From the cell containing the given text, extract its center point as [x, y] coordinate. 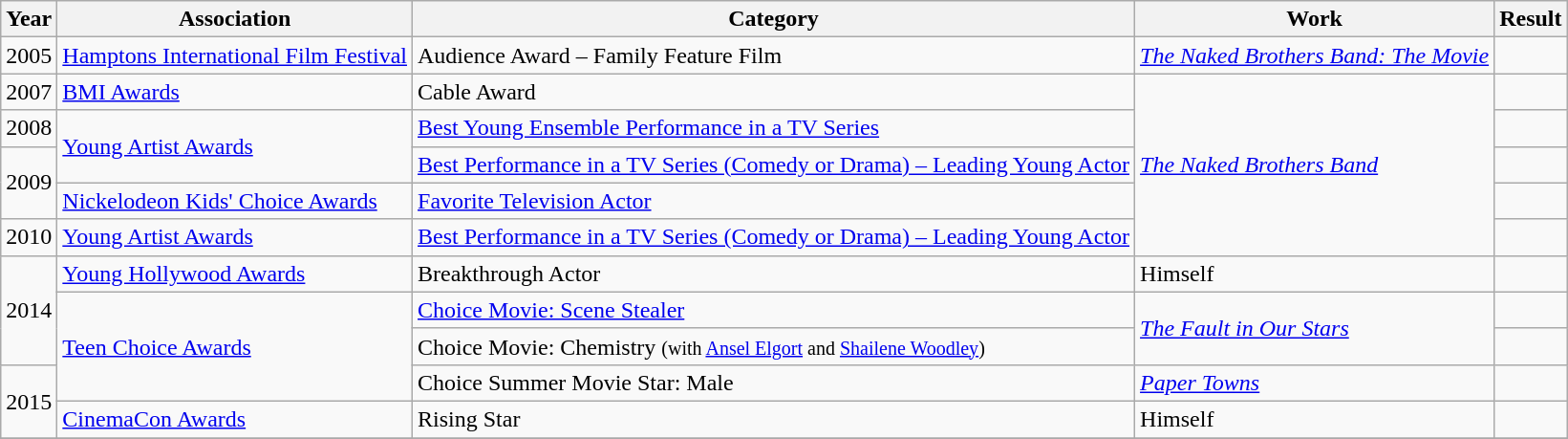
Breakthrough Actor [774, 274]
Favorite Television Actor [774, 201]
Choice Summer Movie Star: Male [774, 383]
Cable Award [774, 92]
Best Young Ensemble Performance in a TV Series [774, 128]
Result [1531, 19]
2005 [29, 55]
2010 [29, 237]
Nickelodeon Kids' Choice Awards [235, 201]
The Naked Brothers Band [1315, 165]
2014 [29, 310]
Audience Award – Family Feature Film [774, 55]
Choice Movie: Scene Stealer [774, 310]
The Naked Brothers Band: The Movie [1315, 55]
2015 [29, 401]
Paper Towns [1315, 383]
The Fault in Our Stars [1315, 328]
Rising Star [774, 419]
BMI Awards [235, 92]
Hamptons International Film Festival [235, 55]
Association [235, 19]
2007 [29, 92]
2009 [29, 183]
Category [774, 19]
CinemaCon Awards [235, 419]
2008 [29, 128]
Work [1315, 19]
Teen Choice Awards [235, 346]
Young Hollywood Awards [235, 274]
Choice Movie: Chemistry (with Ansel Elgort and Shailene Woodley) [774, 346]
Year [29, 19]
